Return the (X, Y) coordinate for the center point of the cell that contains the specified text.  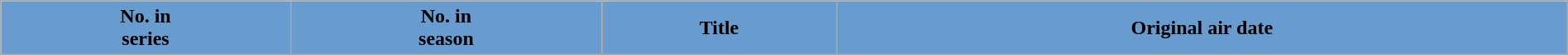
No. inseries (146, 28)
No. inseason (446, 28)
Title (719, 28)
Original air date (1202, 28)
